Pinpoint the cell where the given text exists, returning its (x, y) midpoint coordinate. 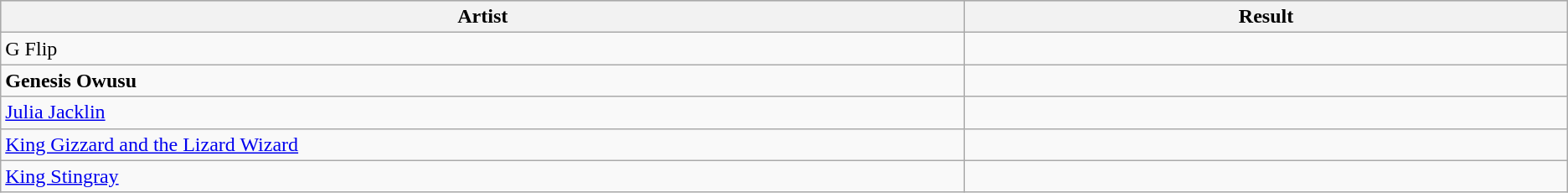
Julia Jacklin (482, 112)
Result (1266, 17)
King Gizzard and the Lizard Wizard (482, 144)
Artist (482, 17)
King Stingray (482, 176)
G Flip (482, 49)
Genesis Owusu (482, 81)
